Locate the cell with the specified text and output its (X, Y) center coordinate. 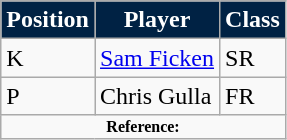
P (48, 96)
Chris Gulla (156, 96)
Player (156, 20)
SR (253, 58)
Class (253, 20)
Position (48, 20)
Reference: (144, 127)
FR (253, 96)
K (48, 58)
Sam Ficken (156, 58)
